From the cell containing the given text, extract its center point as (X, Y) coordinate. 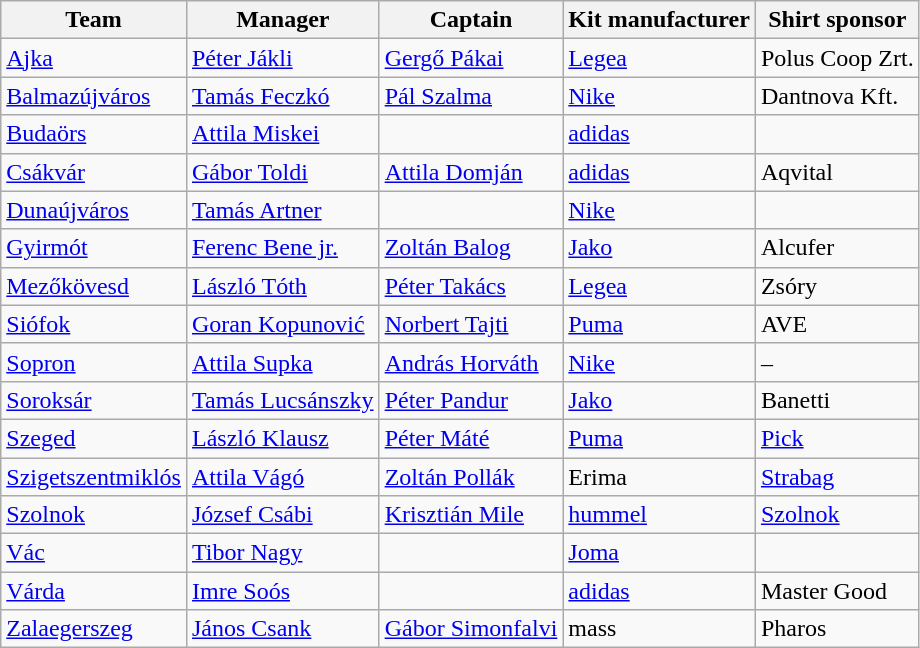
Szeged (94, 438)
Alcufer (837, 248)
Joma (660, 553)
Pick (837, 438)
Gábor Simonfalvi (471, 629)
Tibor Nagy (282, 553)
József Csábi (282, 515)
Tamás Feczkó (282, 96)
Sopron (94, 362)
Gergő Pákai (471, 58)
Péter Takács (471, 286)
Strabag (837, 477)
Norbert Tajti (471, 324)
Balmazújváros (94, 96)
Attila Domján (471, 172)
Mezőkövesd (94, 286)
Gábor Toldi (282, 172)
Gyirmót (94, 248)
mass (660, 629)
Péter Jákli (282, 58)
Szigetszentmiklós (94, 477)
Zsóry (837, 286)
Budaörs (94, 134)
AVE (837, 324)
Attila Miskei (282, 134)
Pharos (837, 629)
Master Good (837, 591)
Soroksár (94, 400)
Ajka (94, 58)
Dantnova Kft. (837, 96)
Várda (94, 591)
Imre Soós (282, 591)
Goran Kopunović (282, 324)
Tamás Lucsánszky (282, 400)
János Csank (282, 629)
Tamás Artner (282, 210)
Zalaegerszeg (94, 629)
László Klausz (282, 438)
Zoltán Pollák (471, 477)
Vác (94, 553)
Zoltán Balog (471, 248)
Ferenc Bene jr. (282, 248)
Banetti (837, 400)
Kit manufacturer (660, 20)
Siófok (94, 324)
András Horváth (471, 362)
Pál Szalma (471, 96)
Krisztián Mile (471, 515)
Shirt sponsor (837, 20)
Csákvár (94, 172)
Péter Máté (471, 438)
Attila Supka (282, 362)
Team (94, 20)
– (837, 362)
Manager (282, 20)
Aqvital (837, 172)
Captain (471, 20)
hummel (660, 515)
Polus Coop Zrt. (837, 58)
Erima (660, 477)
Attila Vágó (282, 477)
Péter Pandur (471, 400)
Dunaújváros (94, 210)
László Tóth (282, 286)
